Locate the cell with the specified text and output its [X, Y] center coordinate. 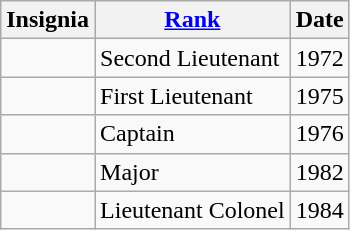
Major [193, 172]
First Lieutenant [193, 96]
1984 [320, 210]
1982 [320, 172]
Captain [193, 134]
Second Lieutenant [193, 58]
1975 [320, 96]
Insignia [48, 20]
1972 [320, 58]
Date [320, 20]
Rank [193, 20]
1976 [320, 134]
Lieutenant Colonel [193, 210]
